Return (x, y) of the center of cell containing provided text 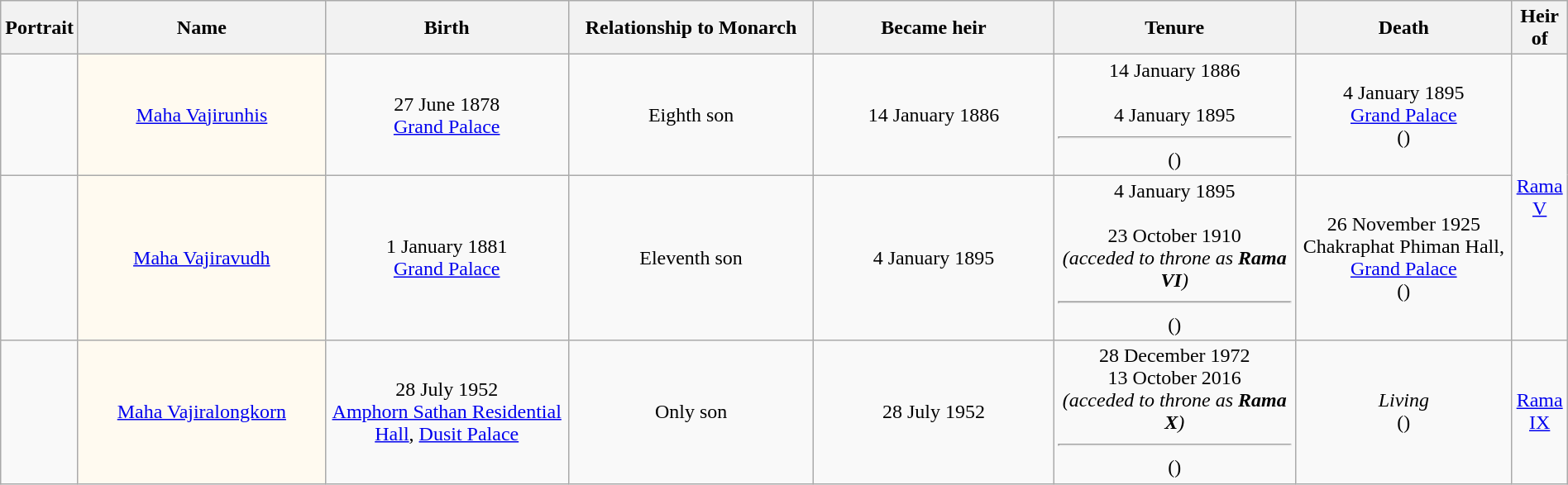
14 January 18864 January 1895() (1174, 115)
Name (202, 28)
Death (1404, 28)
14 January 1886 (934, 115)
Maha Vajiralongkorn (202, 411)
Maha Vajiravudh (202, 258)
27 June 1878Grand Palace (447, 115)
Tenure (1174, 28)
Only son (691, 411)
26 November 1925Chakraphat Phiman Hall, Grand Palace() (1404, 258)
Eleventh son (691, 258)
4 January 189523 October 1910(acceded to throne as Rama VI)() (1174, 258)
Eighth son (691, 115)
Rama IX (1540, 411)
Maha Vajirunhis (202, 115)
28 July 1952 (934, 411)
Became heir (934, 28)
Heir of (1540, 28)
Rama V (1540, 197)
4 January 1895Grand Palace() (1404, 115)
Birth (447, 28)
28 July 1952Amphorn Sathan Residential Hall, Dusit Palace (447, 411)
28 December 197213 October 2016(acceded to throne as Rama X)() (1174, 411)
Portrait (40, 28)
4 January 1895 (934, 258)
1 January 1881Grand Palace (447, 258)
Relationship to Monarch (691, 28)
Living() (1404, 411)
